Identify which cell holds the provided text, then report its (x, y) central coordinate. 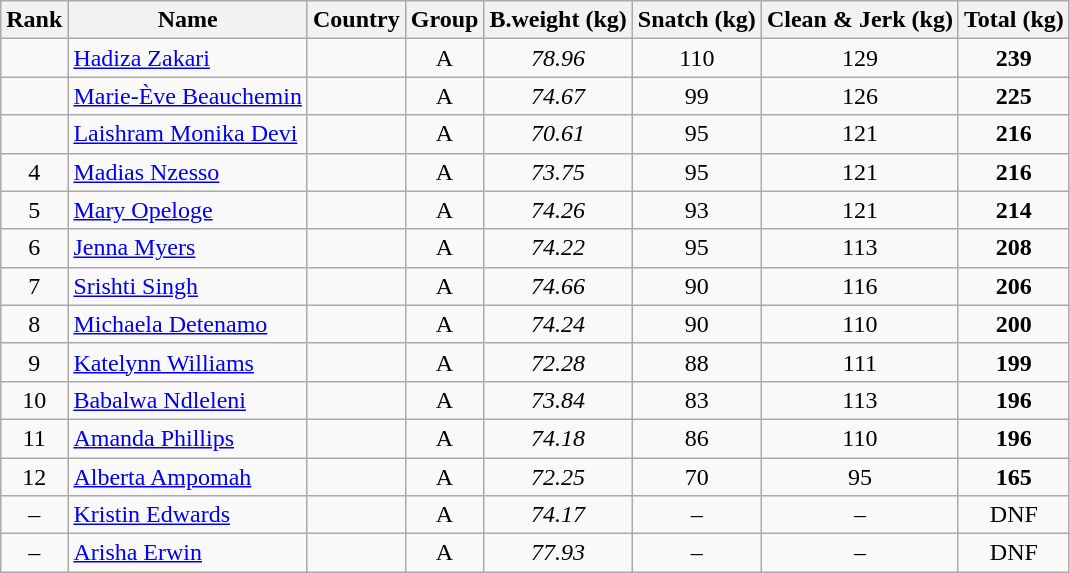
8 (34, 324)
4 (34, 172)
Jenna Myers (188, 248)
74.26 (558, 210)
73.84 (558, 400)
74.17 (558, 515)
111 (860, 362)
83 (696, 400)
Marie-Ève Beauchemin (188, 96)
78.96 (558, 58)
11 (34, 438)
Group (444, 20)
Madias Nzesso (188, 172)
70.61 (558, 134)
199 (1014, 362)
126 (860, 96)
77.93 (558, 553)
208 (1014, 248)
Total (kg) (1014, 20)
74.22 (558, 248)
72.28 (558, 362)
88 (696, 362)
Name (188, 20)
116 (860, 286)
Michaela Detenamo (188, 324)
74.18 (558, 438)
Amanda Phillips (188, 438)
86 (696, 438)
165 (1014, 477)
93 (696, 210)
129 (860, 58)
Clean & Jerk (kg) (860, 20)
74.66 (558, 286)
Hadiza Zakari (188, 58)
70 (696, 477)
200 (1014, 324)
6 (34, 248)
Snatch (kg) (696, 20)
Mary Opeloge (188, 210)
99 (696, 96)
Kristin Edwards (188, 515)
73.75 (558, 172)
Country (356, 20)
74.24 (558, 324)
Srishti Singh (188, 286)
225 (1014, 96)
9 (34, 362)
206 (1014, 286)
7 (34, 286)
Babalwa Ndleleni (188, 400)
5 (34, 210)
72.25 (558, 477)
Laishram Monika Devi (188, 134)
Arisha Erwin (188, 553)
12 (34, 477)
B.weight (kg) (558, 20)
Rank (34, 20)
239 (1014, 58)
10 (34, 400)
Katelynn Williams (188, 362)
74.67 (558, 96)
Alberta Ampomah (188, 477)
214 (1014, 210)
